Detect which cell encompasses the target text, then output its [X, Y] center coordinate. 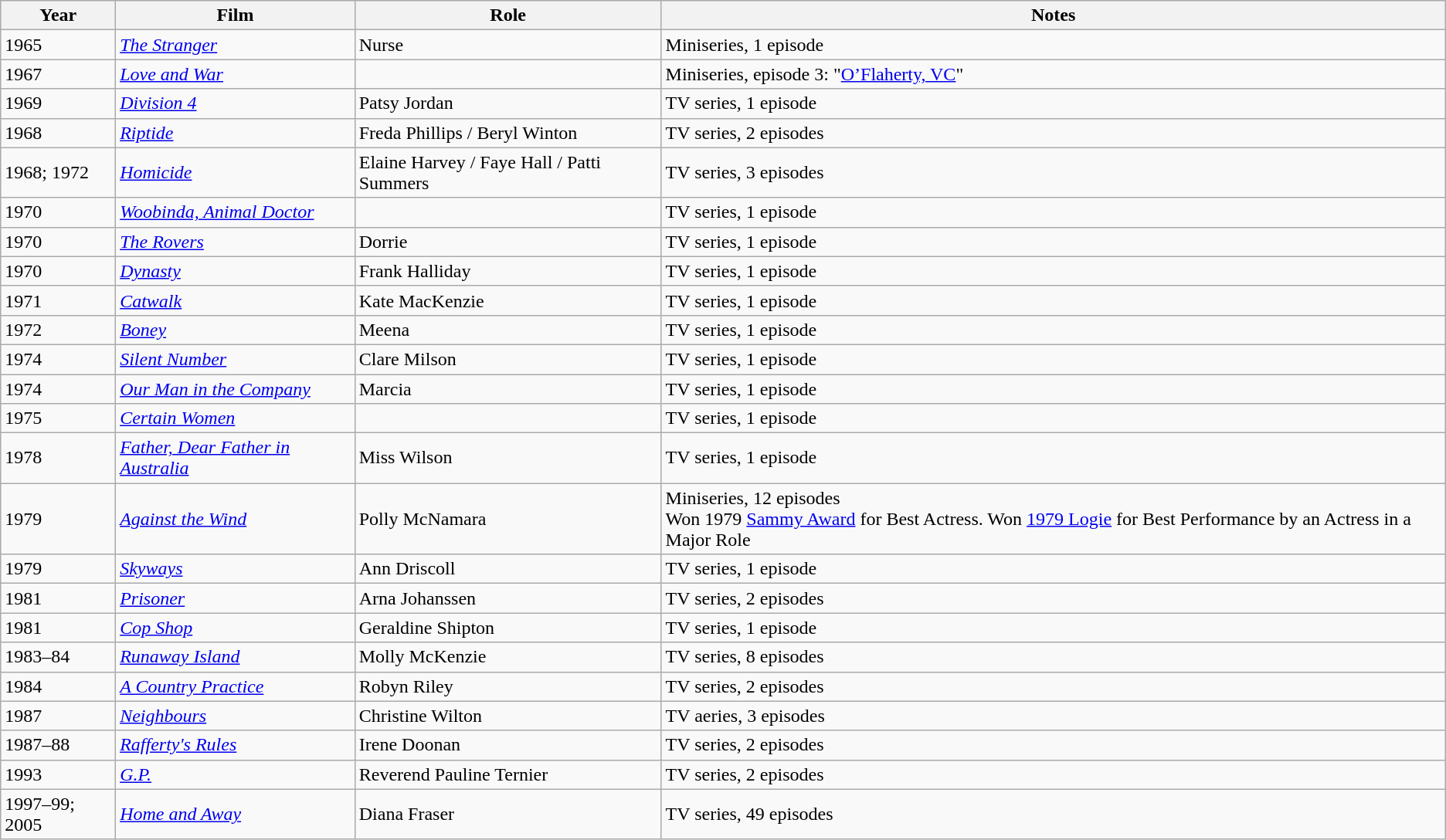
Patsy Jordan [508, 103]
Notes [1054, 15]
1978 [59, 459]
Our Man in the Company [236, 388]
Year [59, 15]
Nurse [508, 45]
Division 4 [236, 103]
A Country Practice [236, 686]
Miniseries, 12 episodes Won 1979 Sammy Award for Best Actress. Won 1979 Logie for Best Performance by an Actress in a Major Role [1054, 519]
Certain Women [236, 418]
TV series, 49 episodes [1054, 814]
Against the Wind [236, 519]
Kate MacKenzie [508, 300]
Homicide [236, 173]
Geraldine Shipton [508, 628]
Neighbours [236, 716]
Clare Milson [508, 359]
1987 [59, 716]
Role [508, 15]
1965 [59, 45]
Film [236, 15]
TV aeries, 3 episodes [1054, 716]
1968 [59, 133]
Molly McKenzie [508, 657]
1975 [59, 418]
1967 [59, 74]
The Rovers [236, 242]
1983–84 [59, 657]
Runaway Island [236, 657]
Frank Halliday [508, 271]
G.P. [236, 774]
Home and Away [236, 814]
Elaine Harvey / Faye Hall / Patti Summers [508, 173]
Irene Doonan [508, 745]
Miniseries, episode 3: "O’Flaherty, VC" [1054, 74]
1997–99; 2005 [59, 814]
Ann Driscoll [508, 569]
1971 [59, 300]
Dynasty [236, 271]
Diana Fraser [508, 814]
Prisoner [236, 598]
Arna Johanssen [508, 598]
1969 [59, 103]
Polly McNamara [508, 519]
Love and War [236, 74]
1993 [59, 774]
TV series, 8 episodes [1054, 657]
Boney [236, 330]
1968; 1972 [59, 173]
Dorrie [508, 242]
Christine Wilton [508, 716]
Meena [508, 330]
Woobinda, Animal Doctor [236, 212]
Miniseries, 1 episode [1054, 45]
TV series, 3 episodes [1054, 173]
1987–88 [59, 745]
Robyn Riley [508, 686]
Marcia [508, 388]
Catwalk [236, 300]
The Stranger [236, 45]
Reverend Pauline Ternier [508, 774]
Skyways [236, 569]
Freda Phillips / Beryl Winton [508, 133]
Miss Wilson [508, 459]
1972 [59, 330]
Rafferty's Rules [236, 745]
Cop Shop [236, 628]
Father, Dear Father in Australia [236, 459]
Riptide [236, 133]
Silent Number [236, 359]
1984 [59, 686]
